Determine the [X, Y] coordinate at the center of the cell enclosing the given text.  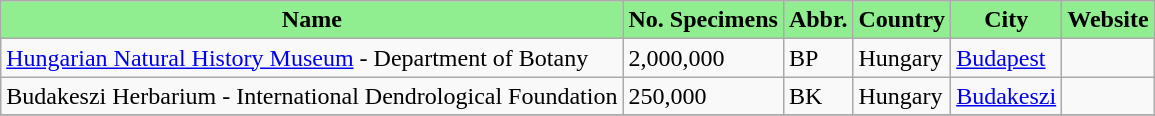
Name [312, 20]
BK [818, 96]
City [1006, 20]
2,000,000 [703, 58]
Country [902, 20]
Budakeszi Herbarium - International Dendrological Foundation [312, 96]
Budakeszi [1006, 96]
No. Specimens [703, 20]
Hungarian Natural History Museum - Department of Botany [312, 58]
Website [1108, 20]
250,000 [703, 96]
BP [818, 58]
Budapest [1006, 58]
Abbr. [818, 20]
